Detect which cell encompasses the target text, then output its [X, Y] center coordinate. 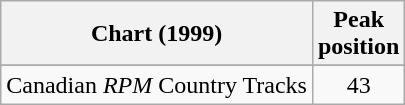
Peakposition [358, 34]
Chart (1999) [157, 34]
43 [358, 85]
Canadian RPM Country Tracks [157, 85]
